Determine the [x, y] coordinate at the center of the cell enclosing the given text.  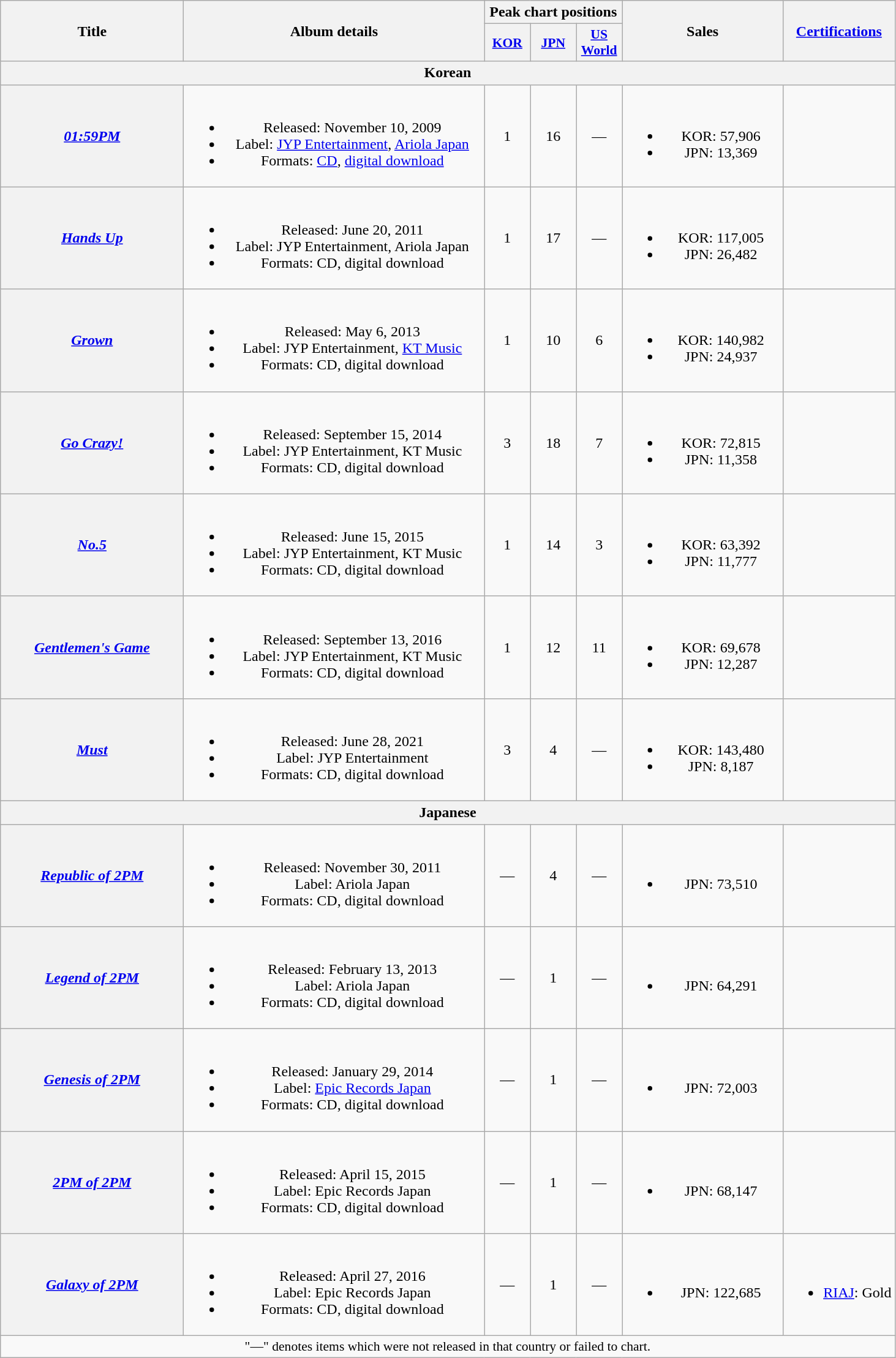
No.5 [92, 545]
01:59PM [92, 136]
"—" denotes items which were not released in that country or failed to chart. [448, 1347]
17 [554, 238]
Must [92, 750]
KOR: 117,005JPN: 26,482 [703, 238]
Released: April 27, 2016 Label: Epic Records JapanFormats: CD, digital download [334, 1285]
KOR [507, 43]
Released: April 15, 2015 Label: Epic Records JapanFormats: CD, digital download [334, 1182]
Released: January 29, 2014 Label: Epic Records JapanFormats: CD, digital download [334, 1081]
10 [554, 341]
Japanese [448, 812]
12 [554, 647]
JPN: 68,147 [703, 1182]
KOR: 63,392JPN: 11,777 [703, 545]
Gentlemen's Game [92, 647]
2PM of 2PM [92, 1182]
JPN: 122,685 [703, 1285]
Republic of 2PM [92, 876]
KOR: 143,480JPN: 8,187 [703, 750]
Album details [334, 31]
Title [92, 31]
Released: June 20, 2011 Label: JYP Entertainment, Ariola JapanFormats: CD, digital download [334, 238]
11 [599, 647]
14 [554, 545]
JPN [554, 43]
6 [599, 341]
USWorld [599, 43]
JPN: 73,510 [703, 876]
Released: June 15, 2015 Label: JYP Entertainment, KT MusicFormats: CD, digital download [334, 545]
Go Crazy! [92, 442]
Released: May 6, 2013 Label: JYP Entertainment, KT MusicFormats: CD, digital download [334, 341]
Released: September 15, 2014 Label: JYP Entertainment, KT MusicFormats: CD, digital download [334, 442]
Released: November 10, 2009 Label: JYP Entertainment, Ariola JapanFormats: CD, digital download [334, 136]
Certifications [839, 31]
JPN: 64,291 [703, 978]
Korean [448, 73]
Released: November 30, 2011 Label: Ariola JapanFormats: CD, digital download [334, 876]
Hands Up [92, 238]
Legend of 2PM [92, 978]
KOR: 57,906JPN: 13,369 [703, 136]
Grown [92, 341]
16 [554, 136]
RIAJ: Gold [839, 1285]
Galaxy of 2PM [92, 1285]
Genesis of 2PM [92, 1081]
Released: February 13, 2013 Label: Ariola JapanFormats: CD, digital download [334, 978]
Released: June 28, 2021 Label: JYP EntertainmentFormats: CD, digital download [334, 750]
18 [554, 442]
7 [599, 442]
KOR: 140,982JPN: 24,937 [703, 341]
JPN: 72,003 [703, 1081]
Sales [703, 31]
Released: September 13, 2016 Label: JYP Entertainment, KT MusicFormats: CD, digital download [334, 647]
Peak chart positions [554, 12]
KOR: 72,815JPN: 11,358 [703, 442]
KOR: 69,678JPN: 12,287 [703, 647]
